Scan for the cell matching the given text and deliver its [x, y] coordinate at center. 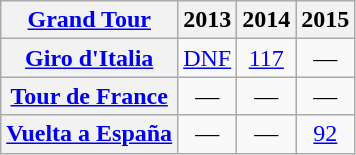
Tour de France [90, 96]
117 [266, 58]
Vuelta a España [90, 134]
2015 [326, 20]
DNF [208, 58]
2014 [266, 20]
Giro d'Italia [90, 58]
2013 [208, 20]
Grand Tour [90, 20]
92 [326, 134]
